Identify which cell holds the provided text, then report its (X, Y) central coordinate. 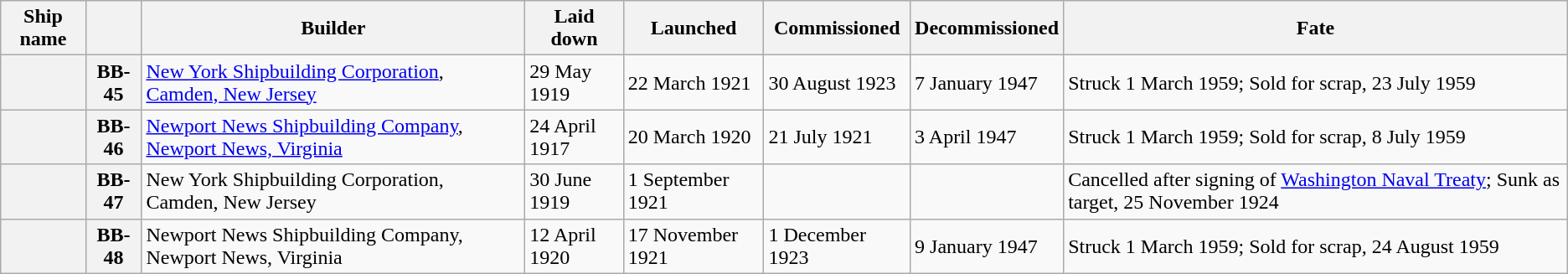
Fate (1316, 28)
24 April 1917 (575, 137)
BB-45 (114, 82)
Cancelled after signing of Washington Naval Treaty; Sunk as target, 25 November 1924 (1316, 191)
BB-46 (114, 137)
22 March 1921 (694, 82)
30 June 1919 (575, 191)
1 September 1921 (694, 191)
Launched (694, 28)
3 April 1947 (987, 137)
12 April 1920 (575, 246)
7 January 1947 (987, 82)
Struck 1 March 1959; Sold for scrap, 8 July 1959 (1316, 137)
Struck 1 March 1959; Sold for scrap, 24 August 1959 (1316, 246)
1 December 1923 (838, 246)
30 August 1923 (838, 82)
Decommissioned (987, 28)
Commissioned (838, 28)
Ship name (44, 28)
9 January 1947 (987, 246)
Builder (333, 28)
29 May 1919 (575, 82)
BB-48 (114, 246)
21 July 1921 (838, 137)
17 November 1921 (694, 246)
20 March 1920 (694, 137)
BB-47 (114, 191)
Laid down (575, 28)
Struck 1 March 1959; Sold for scrap, 23 July 1959 (1316, 82)
